Extract the (X, Y) coordinate from the center of the cell holding the provided text.  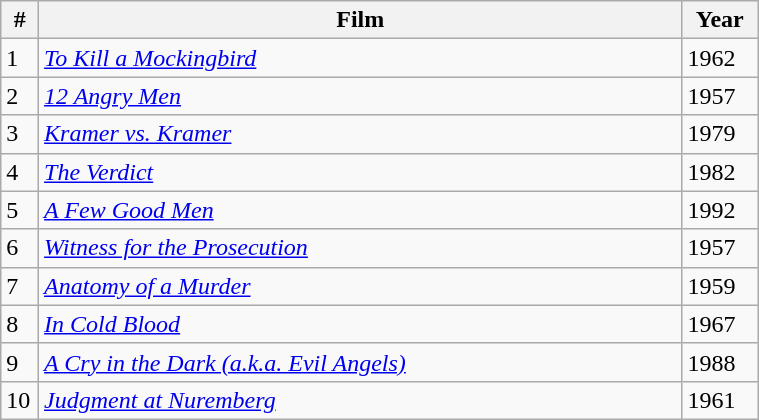
# (20, 20)
8 (20, 324)
Kramer vs. Kramer (360, 134)
10 (20, 400)
1979 (720, 134)
The Verdict (360, 172)
Film (360, 20)
1988 (720, 362)
5 (20, 210)
To Kill a Mockingbird (360, 58)
6 (20, 248)
1959 (720, 286)
2 (20, 96)
In Cold Blood (360, 324)
3 (20, 134)
A Cry in the Dark (a.k.a. Evil Angels) (360, 362)
Anatomy of a Murder (360, 286)
1961 (720, 400)
1982 (720, 172)
1962 (720, 58)
Year (720, 20)
1992 (720, 210)
4 (20, 172)
7 (20, 286)
A Few Good Men (360, 210)
Witness for the Prosecution (360, 248)
12 Angry Men (360, 96)
1 (20, 58)
1967 (720, 324)
Judgment at Nuremberg (360, 400)
9 (20, 362)
